Detect which cell encompasses the target text, then output its [X, Y] center coordinate. 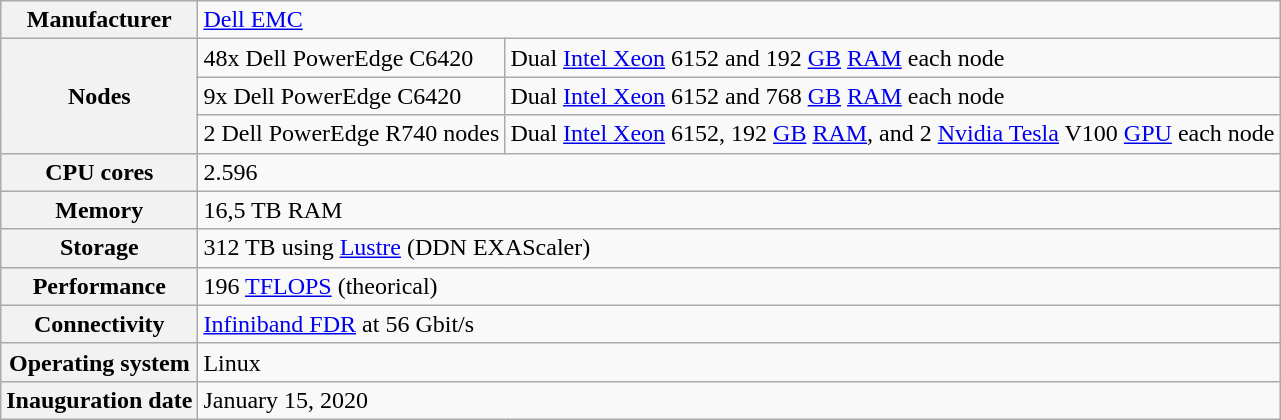
Dual Intel Xeon 6152, 192 GB RAM, and 2 Nvidia Tesla V100 GPU each node [892, 134]
Dell EMC [739, 20]
48x Dell PowerEdge C6420 [352, 58]
January 15, 2020 [739, 400]
Nodes [100, 96]
2 Dell PowerEdge R740 nodes [352, 134]
312 TB using Lustre (DDN EXAScaler) [739, 248]
Memory [100, 210]
Dual Intel Xeon 6152 and 768 GB RAM each node [892, 96]
Operating system [100, 362]
196 TFLOPS (theorical) [739, 286]
Inauguration date [100, 400]
Manufacturer [100, 20]
CPU cores [100, 172]
Infiniband FDR at 56 Gbit/s [739, 324]
Linux [739, 362]
Performance [100, 286]
9x Dell PowerEdge C6420 [352, 96]
Storage [100, 248]
16,5 TB RAM [739, 210]
Dual Intel Xeon 6152 and 192 GB RAM each node [892, 58]
Connectivity [100, 324]
2.596 [739, 172]
